Extract the [x, y] coordinate from the center of the cell holding the provided text.  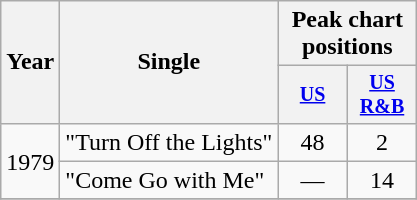
"Come Go with Me" [169, 180]
"Turn Off the Lights" [169, 142]
2 [382, 142]
USR&B [382, 94]
— [312, 180]
Single [169, 62]
14 [382, 180]
Year [30, 62]
48 [312, 142]
US [312, 94]
Peak chart positions [348, 34]
1979 [30, 161]
